Identify which cell holds the provided text, then report its (x, y) central coordinate. 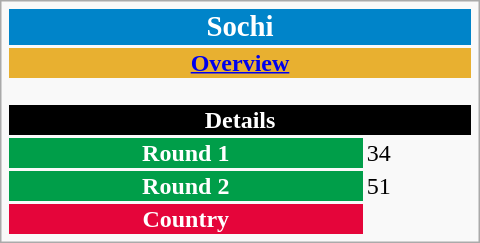
Round 1 (186, 153)
34 (418, 153)
Sochi (240, 27)
Overview (240, 63)
51 (418, 186)
Details (240, 120)
Country (186, 219)
Round 2 (186, 186)
